Output the [X, Y] coordinate of the center of the cell containing the given text.  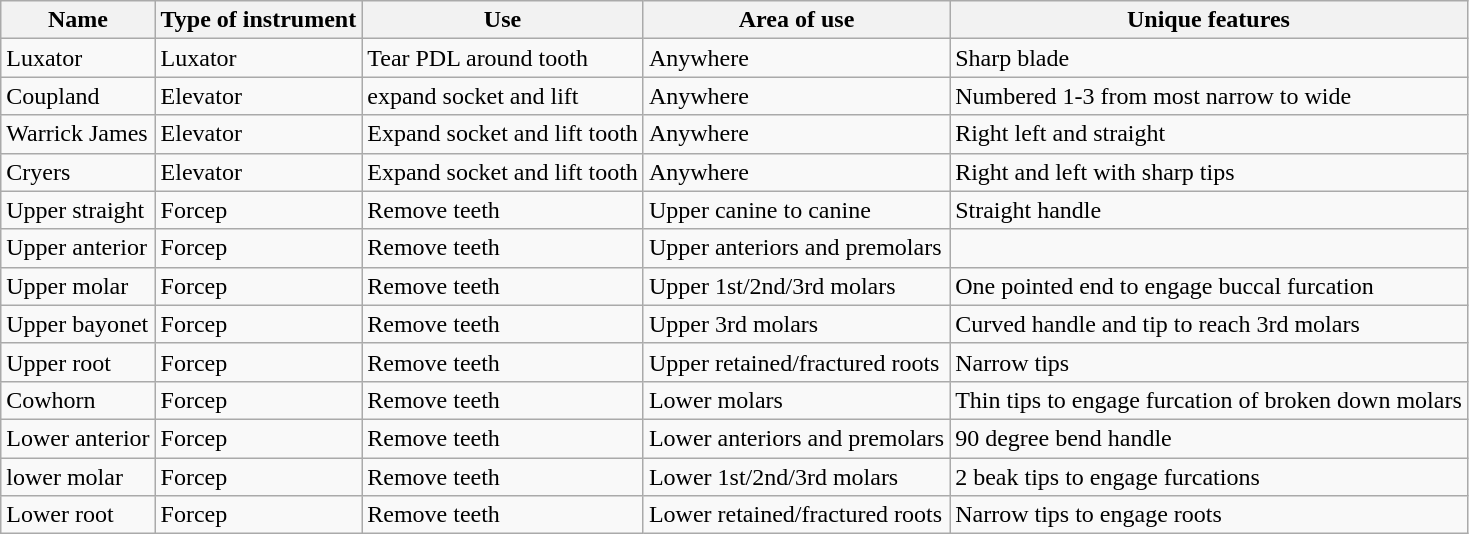
Lower anteriors and premolars [796, 438]
Upper straight [78, 210]
Upper anteriors and premolars [796, 248]
Unique features [1209, 20]
Lower anterior [78, 438]
2 beak tips to engage furcations [1209, 477]
Upper retained/fractured roots [796, 362]
lower molar [78, 477]
Use [503, 20]
Lower root [78, 515]
Thin tips to engage furcation of broken down molars [1209, 400]
Curved handle and tip to reach 3rd molars [1209, 324]
Right left and straight [1209, 134]
Upper molar [78, 286]
Upper anterior [78, 248]
Cryers [78, 172]
Upper 1st/2nd/3rd molars [796, 286]
Straight handle [1209, 210]
Right and left with sharp tips [1209, 172]
Coupland [78, 96]
Lower retained/fractured roots [796, 515]
Lower molars [796, 400]
Upper bayonet [78, 324]
Upper 3rd molars [796, 324]
Area of use [796, 20]
90 degree bend handle [1209, 438]
Cowhorn [78, 400]
Numbered 1-3 from most narrow to wide [1209, 96]
One pointed end to engage buccal furcation [1209, 286]
Type of instrument [258, 20]
Narrow tips [1209, 362]
expand socket and lift [503, 96]
Warrick James [78, 134]
Upper root [78, 362]
Lower 1st/2nd/3rd molars [796, 477]
Sharp blade [1209, 58]
Upper canine to canine [796, 210]
Narrow tips to engage roots [1209, 515]
Name [78, 20]
Tear PDL around tooth [503, 58]
